Find where the given text appears and provide that cell's center as (X, Y) coordinate. 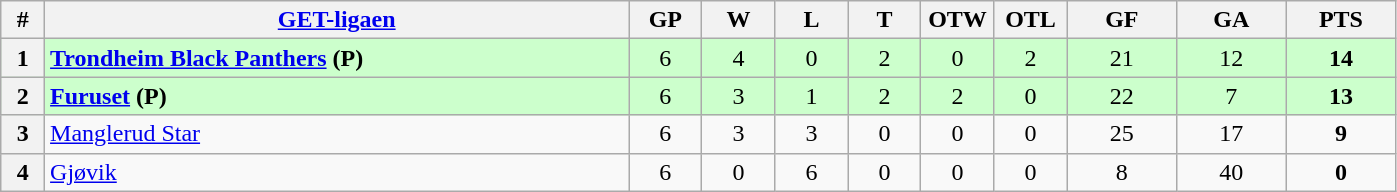
GP (666, 20)
GA (1232, 20)
L (812, 20)
# (23, 20)
8 (1122, 172)
OTW (958, 20)
9 (1341, 134)
12 (1232, 58)
Manglerud Star (337, 134)
14 (1341, 58)
T (884, 20)
Furuset (P) (337, 96)
17 (1232, 134)
40 (1232, 172)
GET-ligaen (337, 20)
13 (1341, 96)
W (738, 20)
GF (1122, 20)
7 (1232, 96)
21 (1122, 58)
25 (1122, 134)
22 (1122, 96)
Trondheim Black Panthers (P) (337, 58)
Gjøvik (337, 172)
PTS (1341, 20)
OTL (1030, 20)
